Identify which cell holds the provided text, then report its (x, y) central coordinate. 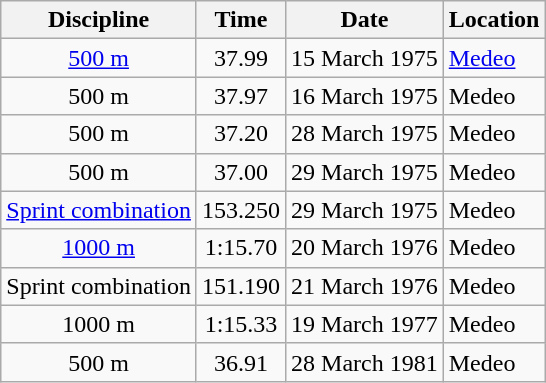
37.97 (240, 96)
15 March 1975 (365, 58)
Location (494, 20)
1:15.70 (240, 248)
20 March 1976 (365, 248)
28 March 1981 (365, 362)
37.99 (240, 58)
Date (365, 20)
Discipline (99, 20)
16 March 1975 (365, 96)
21 March 1976 (365, 286)
28 March 1975 (365, 134)
151.190 (240, 286)
37.20 (240, 134)
37.00 (240, 172)
36.91 (240, 362)
153.250 (240, 210)
19 March 1977 (365, 324)
Time (240, 20)
1:15.33 (240, 324)
